From the cell containing the given text, extract its center point as [X, Y] coordinate. 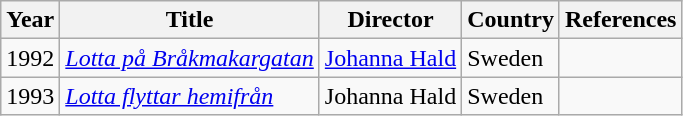
Year [30, 20]
Lotta flyttar hemifrån [190, 96]
1992 [30, 58]
Lotta på Bråkmakargatan [190, 58]
References [620, 20]
Country [511, 20]
Director [390, 20]
Title [190, 20]
1993 [30, 96]
